Provide the [x, y] coordinate of the cell's center where the given text is located.  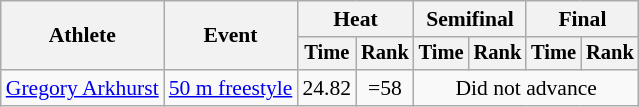
Heat [355, 19]
Semifinal [470, 19]
Event [231, 36]
Did not advance [526, 88]
Final [582, 19]
=58 [385, 88]
Athlete [82, 36]
50 m freestyle [231, 88]
24.82 [326, 88]
Gregory Arkhurst [82, 88]
